Pinpoint the cell where the given text exists, returning its [x, y] midpoint coordinate. 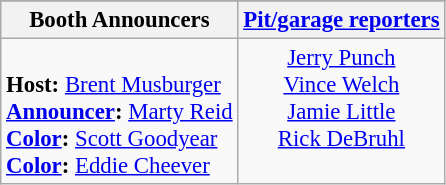
Host: Brent Musburger Announcer: Marty Reid Color: Scott Goodyear Color: Eddie Cheever [120, 112]
Booth Announcers [120, 20]
Pit/garage reporters [342, 20]
Jerry PunchVince WelchJamie LittleRick DeBruhl [342, 112]
